From the cell containing the given text, extract its center point as [x, y] coordinate. 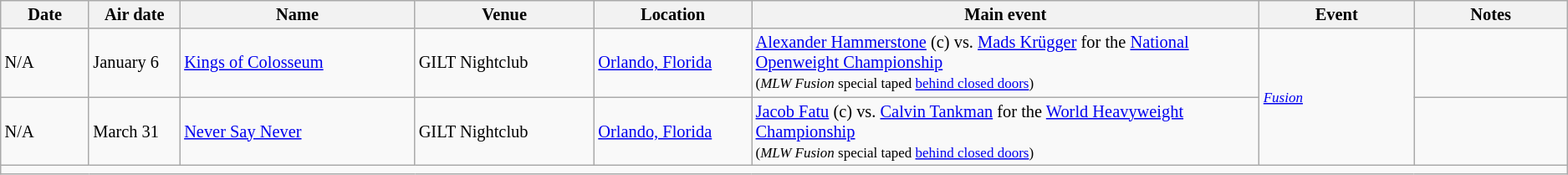
January 6 [134, 63]
Notes [1490, 14]
March 31 [134, 131]
Main event [1005, 14]
Kings of Colosseum [297, 63]
Jacob Fatu (c) vs. Calvin Tankman for the World Heavyweight Championship(MLW Fusion special taped behind closed doors) [1005, 131]
Fusion [1336, 97]
Venue [505, 14]
Date [45, 14]
Location [672, 14]
Never Say Never [297, 131]
Air date [134, 14]
Event [1336, 14]
Alexander Hammerstone (c) vs. Mads Krügger for the National Openweight Championship(MLW Fusion special taped behind closed doors) [1005, 63]
Name [297, 14]
